Scan for the cell matching the given text and deliver its (x, y) coordinate at center. 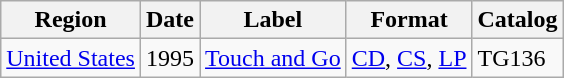
CD, CS, LP (409, 58)
TG136 (518, 58)
1995 (170, 58)
Region (71, 20)
Touch and Go (274, 58)
United States (71, 58)
Catalog (518, 20)
Format (409, 20)
Label (274, 20)
Date (170, 20)
